Search for the cell housing the specified text and yield its (X, Y) center coordinate. 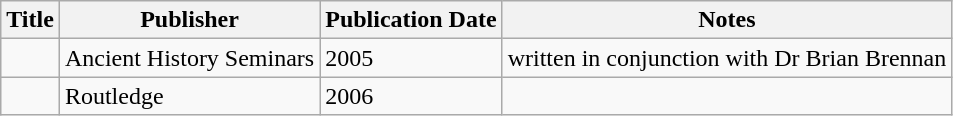
Publisher (189, 20)
Ancient History Seminars (189, 58)
Routledge (189, 96)
Title (30, 20)
Notes (727, 20)
Publication Date (411, 20)
2005 (411, 58)
2006 (411, 96)
written in conjunction with Dr Brian Brennan (727, 58)
